Extract the [x, y] coordinate from the center of the cell holding the provided text.  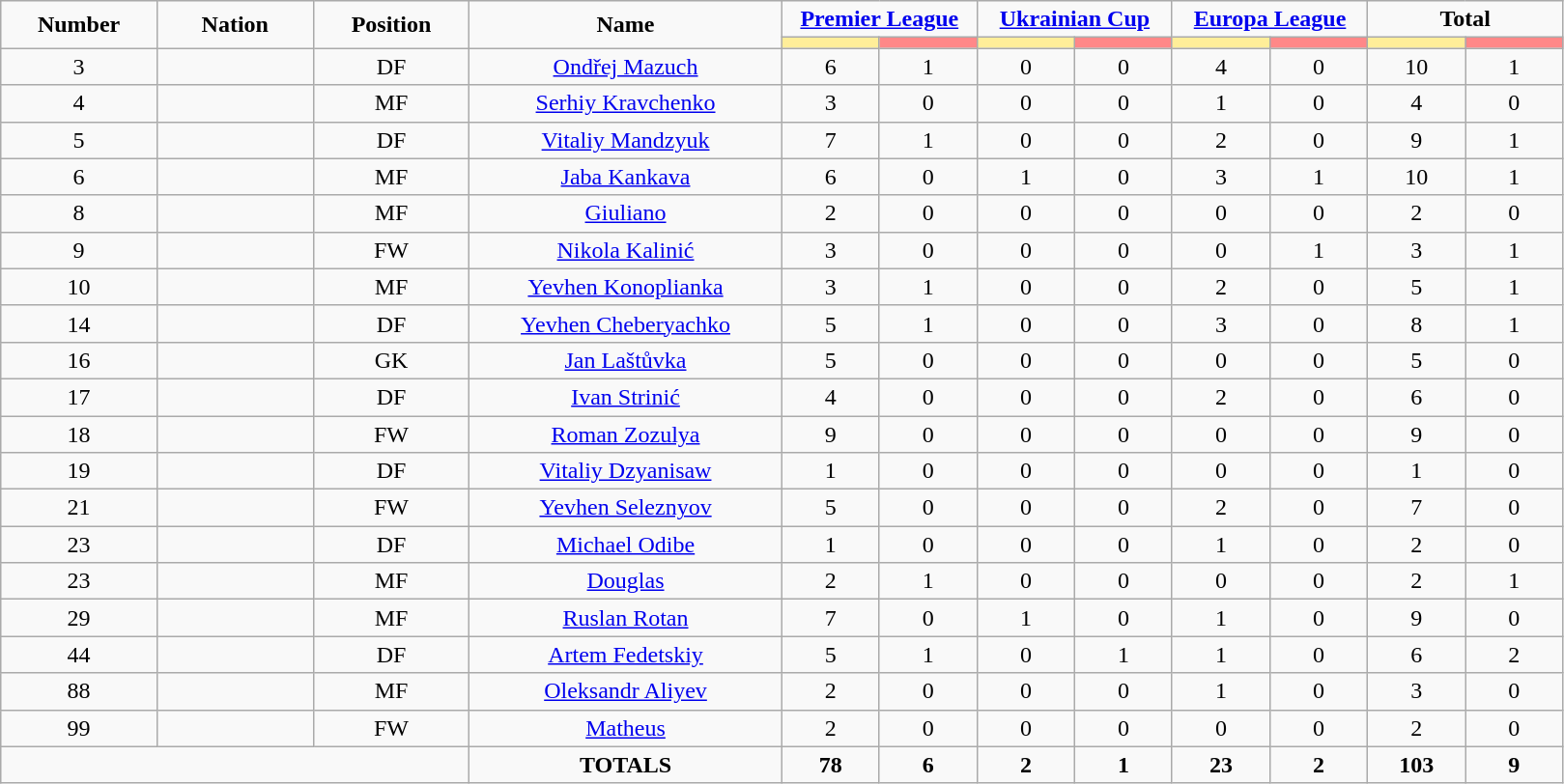
Vitaliy Mandzyuk [626, 140]
Name [626, 25]
Jaba Kankava [626, 177]
Number [79, 25]
78 [831, 765]
Europa League [1269, 19]
44 [79, 655]
Ruslan Rotan [626, 618]
21 [79, 508]
29 [79, 618]
Yevhen Cheberyachko [626, 323]
Oleksandr Aliyev [626, 691]
Jan Laštůvka [626, 360]
Artem Fedetskiy [626, 655]
GK [391, 360]
103 [1416, 765]
Yevhen Seleznyov [626, 508]
Yevhen Konoplianka [626, 287]
99 [79, 728]
Douglas [626, 581]
Ukrainian Cup [1074, 19]
Giuliano [626, 213]
Nikola Kalinić [626, 250]
Michael Odibe [626, 545]
Roman Zozulya [626, 434]
Premier League [879, 19]
17 [79, 397]
TOTALS [626, 765]
Total [1465, 19]
Ivan Strinić [626, 397]
18 [79, 434]
Nation [235, 25]
Position [391, 25]
19 [79, 471]
Vitaliy Dzyanisaw [626, 471]
Ondřej Mazuch [626, 67]
14 [79, 323]
16 [79, 360]
88 [79, 691]
Serhiy Kravchenko [626, 103]
Matheus [626, 728]
